Find where the given text appears and provide that cell's center as [X, Y] coordinate. 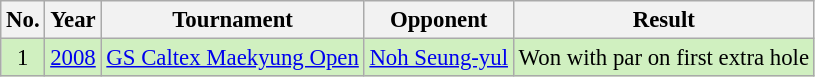
Noh Seung-yul [438, 58]
Tournament [232, 20]
1 [23, 58]
No. [23, 20]
Result [664, 20]
Opponent [438, 20]
Year [73, 20]
2008 [73, 58]
Won with par on first extra hole [664, 58]
GS Caltex Maekyung Open [232, 58]
